Identify which cell holds the provided text, then report its (x, y) central coordinate. 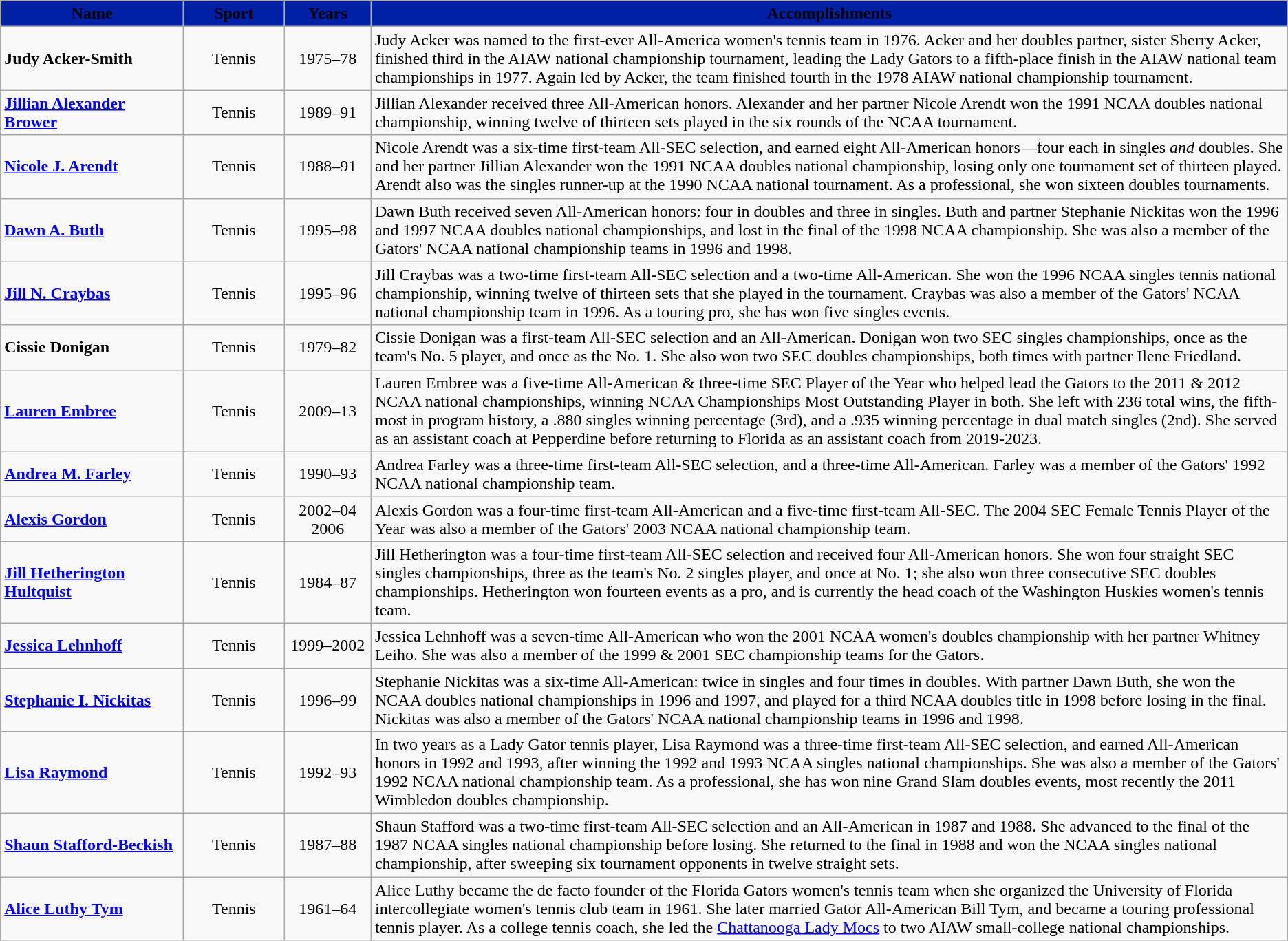
1989–91 (328, 113)
Andrea M. Farley (92, 474)
1988–91 (328, 167)
Cissie Donigan (92, 347)
Jill N. Craybas (92, 293)
Judy Acker-Smith (92, 59)
1995–98 (328, 230)
1996–99 (328, 699)
Lisa Raymond (92, 772)
1990–93 (328, 474)
1975–78 (328, 59)
1961–64 (328, 909)
Alexis Gordon (92, 519)
2002–042006 (328, 519)
Accomplishments (829, 14)
Jillian Alexander Brower (92, 113)
1984–87 (328, 582)
Alice Luthy Tym (92, 909)
Dawn A. Buth (92, 230)
1995–96 (328, 293)
2009–13 (328, 410)
Sport (234, 14)
Stephanie I. Nickitas (92, 699)
1979–82 (328, 347)
1992–93 (328, 772)
Years (328, 14)
Name (92, 14)
Lauren Embree (92, 410)
Nicole J. Arendt (92, 167)
Shaun Stafford-Beckish (92, 845)
1999–2002 (328, 646)
1987–88 (328, 845)
Jessica Lehnhoff (92, 646)
Jill Hetherington Hultquist (92, 582)
